Capture the cell that displays the provided text and extract its [x, y] central coordinate. 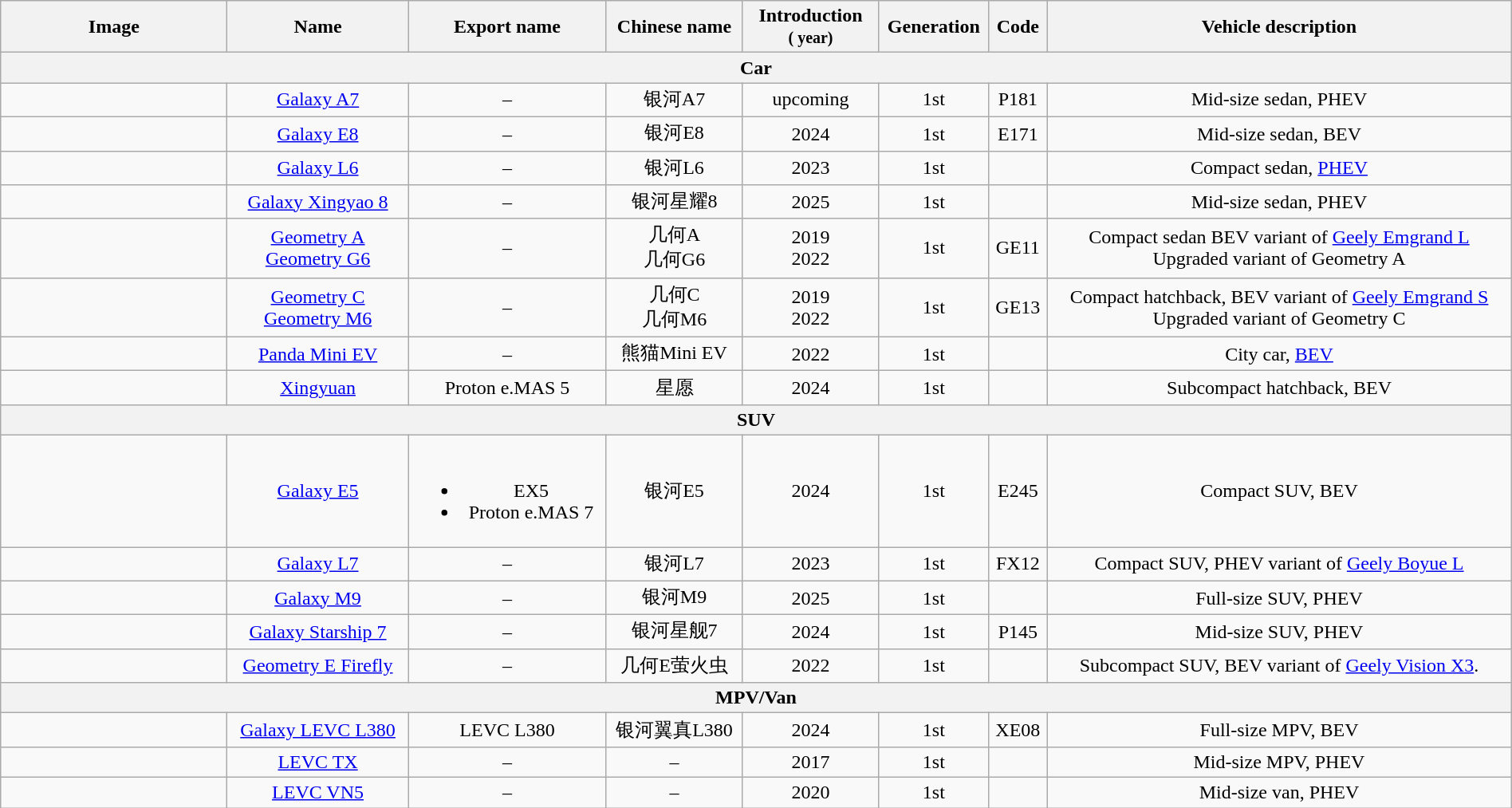
银河M9 [675, 598]
银河L6 [675, 168]
Export name [507, 27]
Name [317, 27]
XE08 [1018, 731]
GE11 [1018, 248]
upcoming [810, 101]
几何A几何G6 [675, 248]
Galaxy Starship 7 [317, 632]
银河星舰7 [675, 632]
Geometry AGeometry G6 [317, 248]
LEVC TX [317, 762]
Proton e.MAS 5 [507, 388]
Car [756, 68]
MPV/Van [756, 698]
Compact sedan, PHEV [1279, 168]
银河翼真L380 [675, 731]
Xingyuan [317, 388]
几何E萤火虫 [675, 665]
Compact sedan BEV variant of Geely Emgrand LUpgraded variant of Geometry A [1279, 248]
Vehicle description [1279, 27]
银河E5 [675, 491]
Panda Mini EV [317, 354]
Galaxy M9 [317, 598]
Subcompact SUV, BEV variant of Geely Vision X3. [1279, 665]
Galaxy LEVC L380 [317, 731]
Galaxy L6 [317, 168]
Compact SUV, BEV [1279, 491]
Subcompact hatchback, BEV [1279, 388]
Mid-size SUV, PHEV [1279, 632]
Mid-size sedan, BEV [1279, 134]
LEVC VN5 [317, 792]
2017 [810, 762]
Galaxy Xingyao 8 [317, 203]
City car, BEV [1279, 354]
FX12 [1018, 565]
Compact SUV, PHEV variant of Geely Boyue L [1279, 565]
LEVC L380 [507, 731]
P181 [1018, 101]
E171 [1018, 134]
银河星耀8 [675, 203]
Galaxy L7 [317, 565]
Geometry CGeometry M6 [317, 307]
Code [1018, 27]
Mid-size MPV, PHEV [1279, 762]
Galaxy A7 [317, 101]
熊猫Mini EV [675, 354]
银河A7 [675, 101]
2020 [810, 792]
Generation [934, 27]
Galaxy E8 [317, 134]
Full-size SUV, PHEV [1279, 598]
Galaxy E5 [317, 491]
几何C几何M6 [675, 307]
E245 [1018, 491]
Image [114, 27]
EX5Proton e.MAS 7 [507, 491]
P145 [1018, 632]
银河E8 [675, 134]
银河L7 [675, 565]
Introduction( year) [810, 27]
SUV [756, 420]
Compact hatchback, BEV variant of Geely Emgrand SUpgraded variant of Geometry C [1279, 307]
GE13 [1018, 307]
Geometry E Firefly [317, 665]
Mid-size van, PHEV [1279, 792]
星愿 [675, 388]
Chinese name [675, 27]
Full-size MPV, BEV [1279, 731]
